Pinpoint the cell where the given text exists, returning its [x, y] midpoint coordinate. 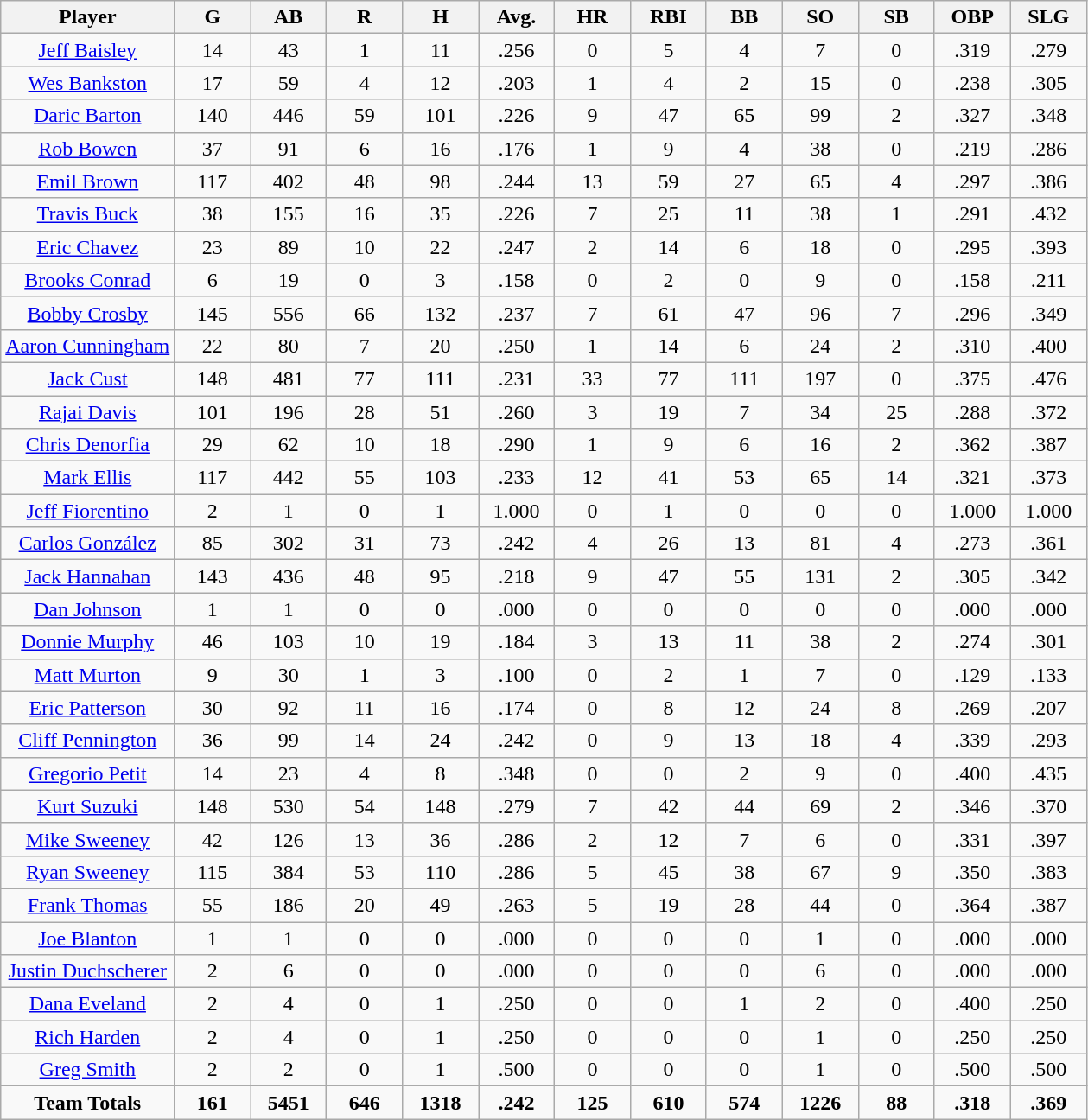
.372 [1048, 412]
.290 [517, 445]
.211 [1048, 280]
88 [896, 1103]
26 [668, 544]
Rajai Davis [88, 412]
.321 [972, 478]
Mark Ellis [88, 478]
37 [213, 149]
Mike Sweeney [88, 839]
.375 [972, 379]
115 [213, 872]
384 [289, 872]
1226 [820, 1103]
Justin Duchscherer [88, 971]
Avg. [517, 17]
.362 [972, 445]
Donnie Murphy [88, 642]
125 [592, 1103]
1318 [441, 1103]
49 [441, 905]
110 [441, 872]
.291 [972, 214]
155 [289, 214]
BB [744, 17]
.373 [1048, 478]
.260 [517, 412]
.331 [972, 839]
29 [213, 445]
Jeff Baisley [88, 50]
92 [289, 708]
.397 [1048, 839]
Jeff Fiorentino [88, 511]
Chris Denorfia [88, 445]
Dana Eveland [88, 1004]
145 [213, 313]
46 [213, 642]
.349 [1048, 313]
Travis Buck [88, 214]
5451 [289, 1103]
SB [896, 17]
31 [365, 544]
.393 [1048, 247]
.237 [517, 313]
43 [289, 50]
.327 [972, 116]
.218 [517, 576]
.386 [1048, 181]
Wes Bankston [88, 83]
Carlos González [88, 544]
.350 [972, 872]
Bobby Crosby [88, 313]
.319 [972, 50]
Rich Harden [88, 1037]
95 [441, 576]
HR [592, 17]
530 [289, 806]
Frank Thomas [88, 905]
AB [289, 17]
.176 [517, 149]
140 [213, 116]
.274 [972, 642]
.361 [1048, 544]
132 [441, 313]
.233 [517, 478]
RBI [668, 17]
Eric Chavez [88, 247]
.370 [1048, 806]
15 [820, 83]
Cliff Pennington [88, 741]
45 [668, 872]
Player [88, 17]
Daric Barton [88, 116]
Rob Bowen [88, 149]
196 [289, 412]
.184 [517, 642]
80 [289, 346]
SLG [1048, 17]
.383 [1048, 872]
Eric Patterson [88, 708]
Aaron Cunningham [88, 346]
131 [820, 576]
OBP [972, 17]
Matt Murton [88, 675]
R [365, 17]
197 [820, 379]
67 [820, 872]
.364 [972, 905]
96 [820, 313]
.293 [1048, 741]
61 [668, 313]
35 [441, 214]
.256 [517, 50]
62 [289, 445]
574 [744, 1103]
Team Totals [88, 1103]
.288 [972, 412]
Ryan Sweeney [88, 872]
Jack Cust [88, 379]
85 [213, 544]
Dan Johnson [88, 609]
.296 [972, 313]
Emil Brown [88, 181]
442 [289, 478]
.295 [972, 247]
89 [289, 247]
27 [744, 181]
.369 [1048, 1103]
.174 [517, 708]
66 [365, 313]
.301 [1048, 642]
51 [441, 412]
81 [820, 544]
.346 [972, 806]
143 [213, 576]
Jack Hannahan [88, 576]
446 [289, 116]
.129 [972, 675]
.339 [972, 741]
.432 [1048, 214]
H [441, 17]
Brooks Conrad [88, 280]
.297 [972, 181]
.203 [517, 83]
Greg Smith [88, 1070]
481 [289, 379]
SO [820, 17]
98 [441, 181]
54 [365, 806]
.269 [972, 708]
.219 [972, 149]
126 [289, 839]
402 [289, 181]
34 [820, 412]
.100 [517, 675]
.318 [972, 1103]
.133 [1048, 675]
.231 [517, 379]
91 [289, 149]
Kurt Suzuki [88, 806]
.342 [1048, 576]
.263 [517, 905]
41 [668, 478]
.244 [517, 181]
69 [820, 806]
.273 [972, 544]
161 [213, 1103]
33 [592, 379]
Joe Blanton [88, 938]
G [213, 17]
186 [289, 905]
73 [441, 544]
.476 [1048, 379]
17 [213, 83]
302 [289, 544]
556 [289, 313]
610 [668, 1103]
436 [289, 576]
.247 [517, 247]
646 [365, 1103]
.238 [972, 83]
Gregorio Petit [88, 773]
.310 [972, 346]
.207 [1048, 708]
.435 [1048, 773]
